For the text-containing cell, return its midpoint in (x, y) coordinate format. 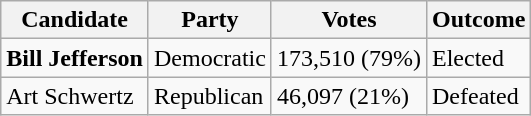
46,097 (21%) (348, 96)
Defeated (478, 96)
Votes (348, 20)
Elected (478, 58)
Democratic (210, 58)
Party (210, 20)
Candidate (75, 20)
173,510 (79%) (348, 58)
Art Schwertz (75, 96)
Bill Jefferson (75, 58)
Republican (210, 96)
Outcome (478, 20)
